Detect which cell encompasses the target text, then output its [X, Y] center coordinate. 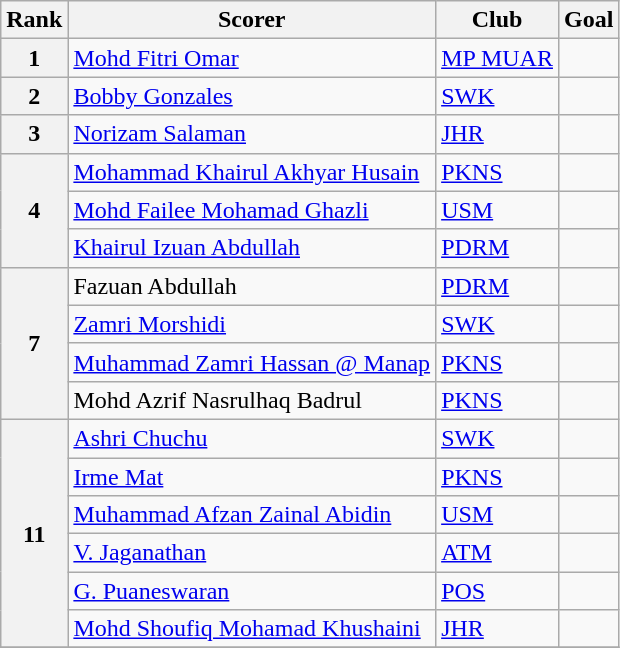
Muhammad Afzan Zainal Abidin [252, 515]
Zamri Morshidi [252, 324]
11 [34, 533]
7 [34, 343]
Mohd Failee Mohamad Ghazli [252, 210]
ATM [498, 553]
G. Puaneswaran [252, 591]
Bobby Gonzales [252, 96]
Goal [588, 20]
Club [498, 20]
Mohd Shoufiq Mohamad Khushaini [252, 629]
Khairul Izuan Abdullah [252, 248]
Rank [34, 20]
Fazuan Abdullah [252, 286]
1 [34, 58]
Norizam Salaman [252, 134]
Mohammad Khairul Akhyar Husain [252, 172]
MP MUAR [498, 58]
3 [34, 134]
POS [498, 591]
Ashri Chuchu [252, 438]
Mohd Azrif Nasrulhaq Badrul [252, 400]
4 [34, 210]
2 [34, 96]
Irme Mat [252, 477]
Mohd Fitri Omar [252, 58]
Muhammad Zamri Hassan @ Manap [252, 362]
V. Jaganathan [252, 553]
Scorer [252, 20]
